Determine the (x, y) coordinate at the center of the cell enclosing the given text.  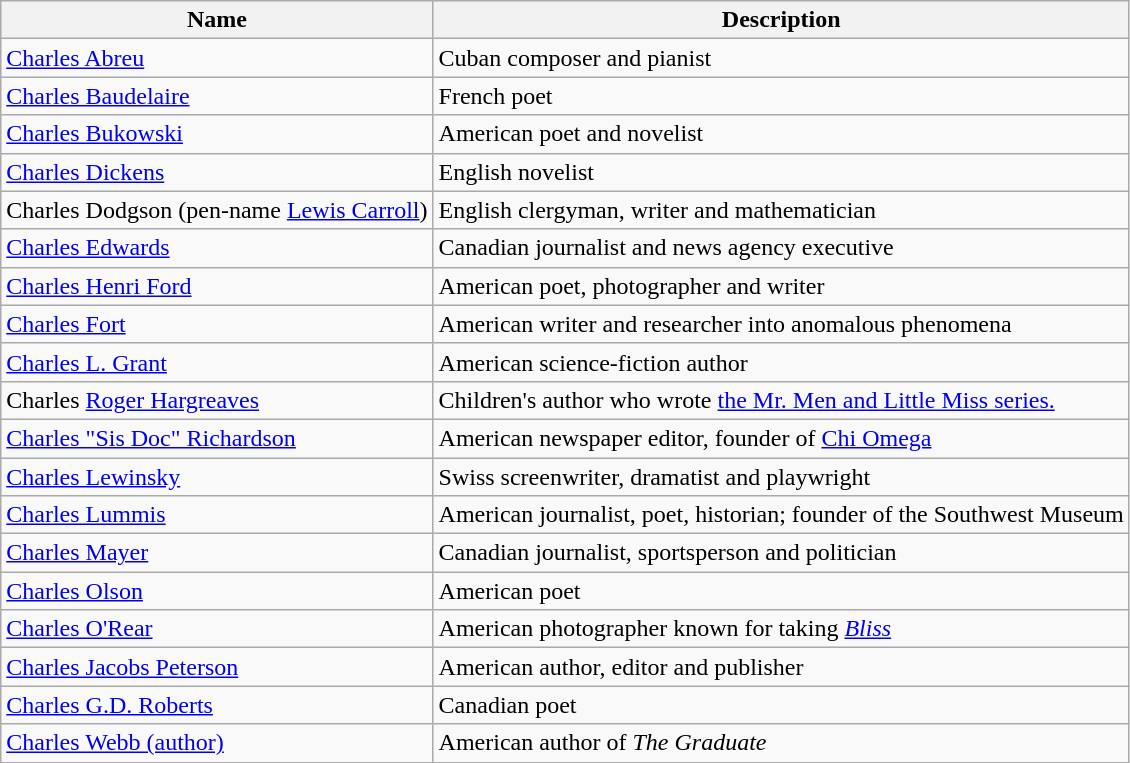
American author of The Graduate (781, 743)
Charles "Sis Doc" Richardson (217, 438)
American poet, photographer and writer (781, 286)
English clergyman, writer and mathematician (781, 210)
American newspaper editor, founder of Chi Omega (781, 438)
Children's author who wrote the Mr. Men and Little Miss series. (781, 400)
Charles Edwards (217, 248)
American photographer known for taking Bliss (781, 629)
Charles Mayer (217, 553)
Charles Abreu (217, 58)
Charles Henri Ford (217, 286)
American poet (781, 591)
Charles Dickens (217, 172)
Name (217, 20)
Charles Webb (author) (217, 743)
Charles Lummis (217, 515)
Charles Fort (217, 324)
American author, editor and publisher (781, 667)
Canadian journalist, sportsperson and politician (781, 553)
Charles G.D. Roberts (217, 705)
American poet and novelist (781, 134)
Charles Roger Hargreaves (217, 400)
Charles Bukowski (217, 134)
French poet (781, 96)
Charles Baudelaire (217, 96)
Charles Olson (217, 591)
Charles O'Rear (217, 629)
American journalist, poet, historian; founder of the Southwest Museum (781, 515)
American science-fiction author (781, 362)
Description (781, 20)
Canadian journalist and news agency executive (781, 248)
Cuban composer and pianist (781, 58)
Canadian poet (781, 705)
Charles Jacobs Peterson (217, 667)
Swiss screenwriter, dramatist and playwright (781, 477)
Charles Lewinsky (217, 477)
Charles L. Grant (217, 362)
Charles Dodgson (pen-name Lewis Carroll) (217, 210)
American writer and researcher into anomalous phenomena (781, 324)
English novelist (781, 172)
